Extract the [x, y] coordinate from the center of the cell holding the provided text.  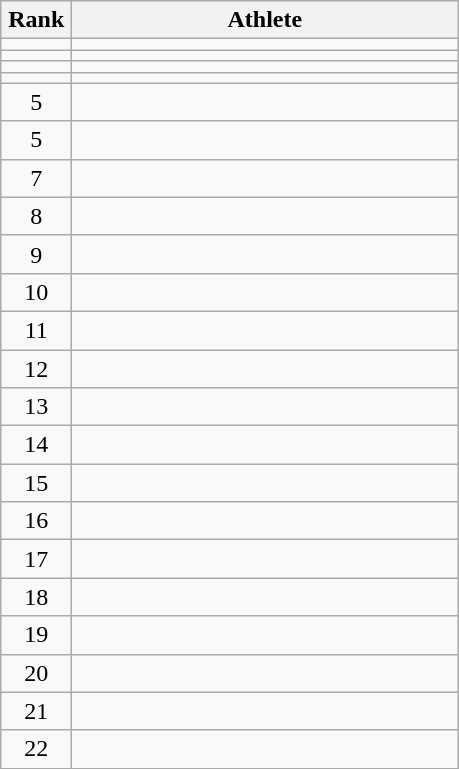
17 [36, 559]
Athlete [265, 20]
7 [36, 178]
19 [36, 635]
18 [36, 597]
13 [36, 407]
16 [36, 521]
11 [36, 330]
9 [36, 254]
10 [36, 292]
8 [36, 216]
12 [36, 369]
22 [36, 749]
21 [36, 711]
20 [36, 673]
14 [36, 445]
Rank [36, 20]
15 [36, 483]
